Extract the (x, y) coordinate from the center of the cell holding the provided text.  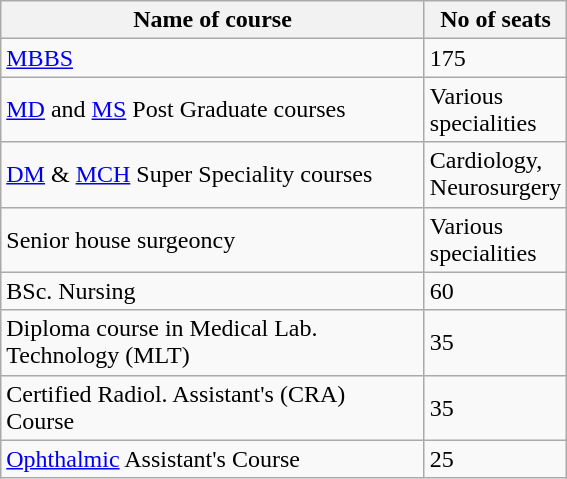
175 (496, 58)
MD and MS Post Graduate courses (213, 110)
25 (496, 459)
Cardiology, Neurosurgery (496, 174)
60 (496, 291)
BSc. Nursing (213, 291)
No of seats (496, 20)
DM & MCH Super Speciality courses (213, 174)
Name of course (213, 20)
Diploma course in Medical Lab. Technology (MLT) (213, 342)
Ophthalmic Assistant's Course (213, 459)
Senior house surgeoncy (213, 240)
MBBS (213, 58)
Certified Radiol. Assistant's (CRA) Course (213, 408)
